From the cell containing the given text, extract its center point as (X, Y) coordinate. 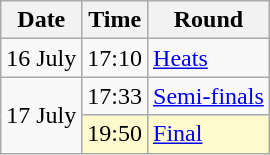
Time (115, 20)
Final (209, 134)
Round (209, 20)
17:10 (115, 58)
16 July (42, 58)
Date (42, 20)
Semi-finals (209, 96)
Heats (209, 58)
17:33 (115, 96)
17 July (42, 115)
19:50 (115, 134)
